Identify which cell holds the provided text, then report its (X, Y) central coordinate. 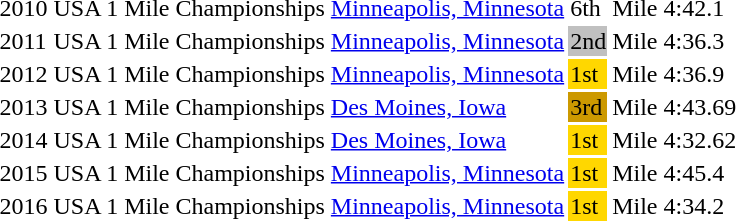
3rd (588, 107)
2nd (588, 41)
